Capture the cell that displays the provided text and extract its (x, y) central coordinate. 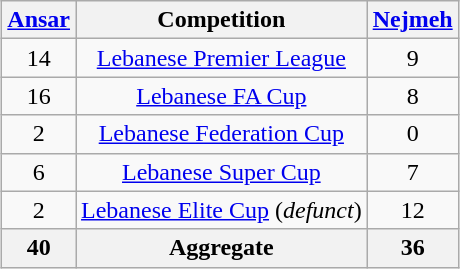
Ansar (39, 20)
0 (412, 134)
Lebanese FA Cup (222, 96)
12 (412, 210)
Lebanese Super Cup (222, 172)
Lebanese Premier League (222, 58)
Competition (222, 20)
8 (412, 96)
6 (39, 172)
14 (39, 58)
Lebanese Elite Cup (defunct) (222, 210)
Aggregate (222, 248)
36 (412, 248)
7 (412, 172)
40 (39, 248)
9 (412, 58)
Nejmeh (412, 20)
16 (39, 96)
Lebanese Federation Cup (222, 134)
